Provide the [x, y] coordinate of the cell's center where the given text is located.  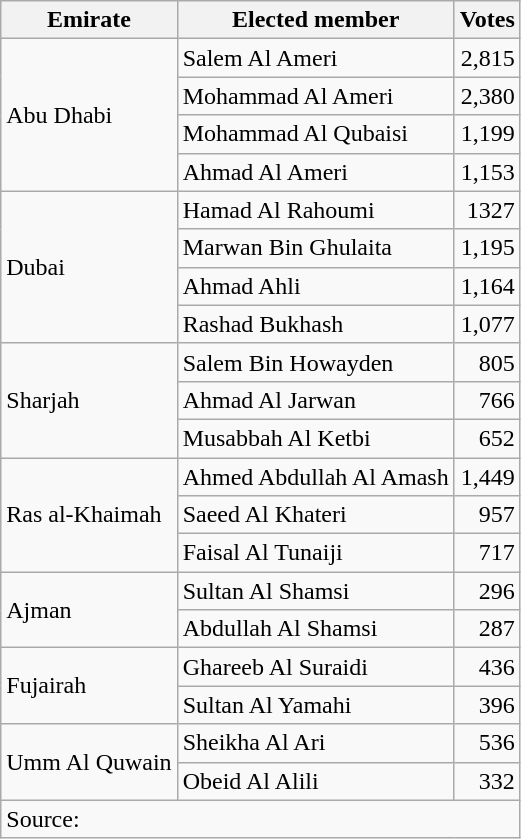
1,153 [487, 172]
652 [487, 438]
Marwan Bin Ghulaita [316, 248]
536 [487, 743]
Votes [487, 20]
Mohammad Al Qubaisi [316, 134]
Mohammad Al Ameri [316, 96]
717 [487, 553]
2,815 [487, 58]
Emirate [89, 20]
Ajman [89, 610]
Faisal Al Tunaiji [316, 553]
1,199 [487, 134]
Ahmad Al Ameri [316, 172]
396 [487, 705]
Sultan Al Shamsi [316, 591]
Ras al-Khaimah [89, 515]
Ghareeb Al Suraidi [316, 667]
Sharjah [89, 400]
Dubai [89, 267]
296 [487, 591]
Saeed Al Khateri [316, 515]
Abdullah Al Shamsi [316, 629]
Ahmad Ahli [316, 286]
Abu Dhabi [89, 115]
1327 [487, 210]
1,449 [487, 477]
2,380 [487, 96]
Obeid Al Alili [316, 781]
Umm Al Quwain [89, 762]
Ahmed Abdullah Al Amash [316, 477]
1,077 [487, 324]
Musabbah Al Ketbi [316, 438]
1,195 [487, 248]
1,164 [487, 286]
287 [487, 629]
Ahmad Al Jarwan [316, 400]
Fujairah [89, 686]
Sheikha Al Ari [316, 743]
332 [487, 781]
805 [487, 362]
436 [487, 667]
Hamad Al Rahoumi [316, 210]
957 [487, 515]
Sultan Al Yamahi [316, 705]
Source: [261, 819]
Salem Al Ameri [316, 58]
766 [487, 400]
Elected member [316, 20]
Rashad Bukhash [316, 324]
Salem Bin Howayden [316, 362]
